Capture the cell that displays the provided text and extract its [x, y] central coordinate. 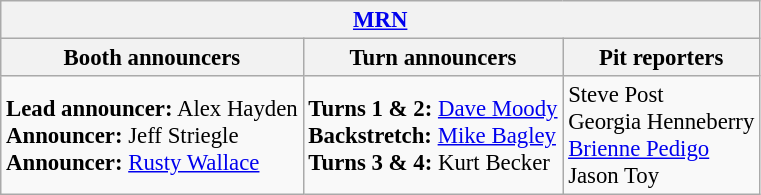
Booth announcers [152, 58]
Turn announcers [433, 58]
Steve PostGeorgia HenneberryBrienne PedigoJason Toy [662, 136]
Lead announcer: Alex HaydenAnnouncer: Jeff StriegleAnnouncer: Rusty Wallace [152, 136]
MRN [380, 20]
Turns 1 & 2: Dave MoodyBackstretch: Mike BagleyTurns 3 & 4: Kurt Becker [433, 136]
Pit reporters [662, 58]
